Return the (X, Y) coordinate for the center point of the cell that contains the specified text.  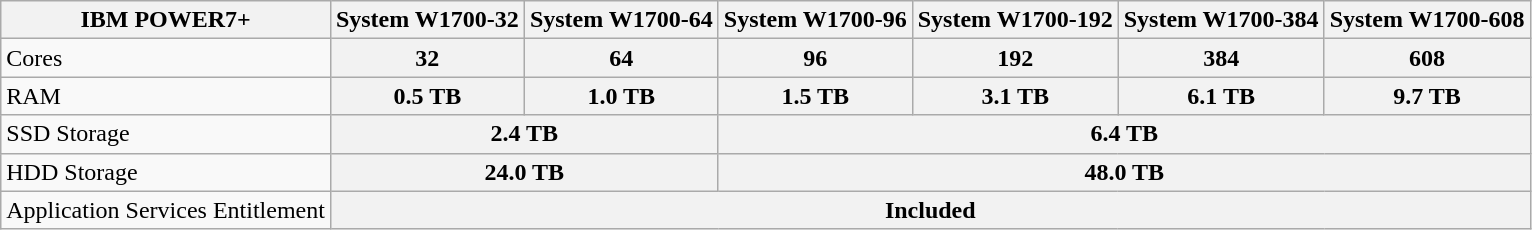
3.1 TB (1015, 96)
0.5 TB (427, 96)
48.0 TB (1124, 172)
System W1700-32 (427, 20)
SSD Storage (166, 134)
HDD Storage (166, 172)
6.4 TB (1124, 134)
System W1700-608 (1427, 20)
192 (1015, 58)
System W1700-384 (1221, 20)
9.7 TB (1427, 96)
System W1700-64 (621, 20)
System W1700-96 (815, 20)
Included (930, 210)
64 (621, 58)
Application Services Entitlement (166, 210)
6.1 TB (1221, 96)
1.5 TB (815, 96)
24.0 TB (524, 172)
96 (815, 58)
384 (1221, 58)
608 (1427, 58)
System W1700-192 (1015, 20)
2.4 TB (524, 134)
IBM POWER7+ (166, 20)
Cores (166, 58)
32 (427, 58)
1.0 TB (621, 96)
RAM (166, 96)
